Locate the cell with the specified text and output its (x, y) center coordinate. 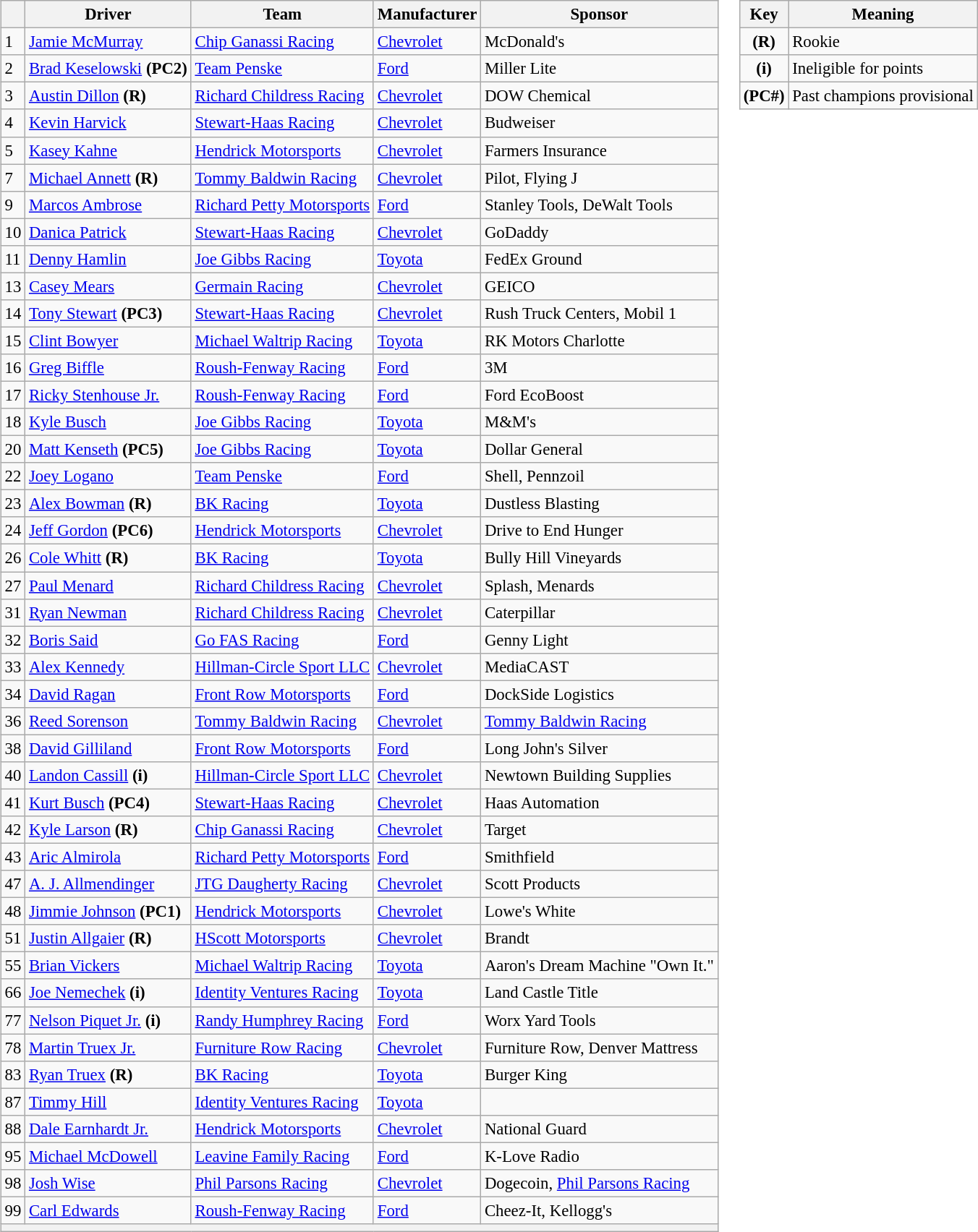
Paul Menard (109, 585)
Brad Keselowski (PC2) (109, 69)
55 (13, 966)
Timmy Hill (109, 1102)
18 (13, 422)
Budweiser (599, 123)
Pilot, Flying J (599, 178)
38 (13, 748)
Rookie (883, 42)
Drive to End Hunger (599, 531)
Jimmie Johnson (PC1) (109, 912)
Casey Mears (109, 286)
4 (13, 123)
16 (13, 368)
Brandt (599, 938)
Meaning (883, 14)
41 (13, 803)
Joey Logano (109, 476)
Land Castle Title (599, 993)
Aaron's Dream Machine "Own It." (599, 966)
5 (13, 150)
Shell, Pennzoil (599, 476)
Ryan Newman (109, 612)
DockSide Logistics (599, 694)
RK Motors Charlotte (599, 341)
Michael Annett (R) (109, 178)
National Guard (599, 1129)
Cole Whitt (R) (109, 558)
GEICO (599, 286)
David Gilliland (109, 748)
Ineligible for points (883, 69)
13 (13, 286)
Joe Nemechek (i) (109, 993)
48 (13, 912)
Kasey Kahne (109, 150)
Aric Almirola (109, 857)
Justin Allgaier (R) (109, 938)
(PC#) (764, 96)
88 (13, 1129)
Miller Lite (599, 69)
Dollar General (599, 450)
Manufacturer (427, 14)
36 (13, 721)
Kevin Harvick (109, 123)
Matt Kenseth (PC5) (109, 450)
A. J. Allmendinger (109, 884)
11 (13, 259)
Marcos Ambrose (109, 205)
Alex Bowman (R) (109, 504)
1 (13, 42)
Ricky Stenhouse Jr. (109, 395)
Driver (109, 14)
K-Love Radio (599, 1156)
24 (13, 531)
Team (282, 14)
Germain Racing (282, 286)
43 (13, 857)
Dogecoin, Phil Parsons Racing (599, 1184)
3 (13, 96)
Tony Stewart (PC3) (109, 314)
Cheez-It, Kellogg's (599, 1210)
Jamie McMurray (109, 42)
Caterpillar (599, 612)
Leavine Family Racing (282, 1156)
Kyle Busch (109, 422)
27 (13, 585)
Danica Patrick (109, 232)
Ford EcoBoost (599, 395)
34 (13, 694)
DOW Chemical (599, 96)
Carl Edwards (109, 1210)
Clint Bowyer (109, 341)
Nelson Piquet Jr. (i) (109, 1020)
Jeff Gordon (PC6) (109, 531)
Lowe's White (599, 912)
Farmers Insurance (599, 150)
M&M's (599, 422)
Randy Humphrey Racing (282, 1020)
Michael McDowell (109, 1156)
87 (13, 1102)
Kyle Larson (R) (109, 830)
Burger King (599, 1074)
Scott Products (599, 884)
99 (13, 1210)
Furniture Row Racing (282, 1048)
78 (13, 1048)
98 (13, 1184)
Landon Cassill (i) (109, 776)
GoDaddy (599, 232)
MediaCAST (599, 667)
Worx Yard Tools (599, 1020)
31 (13, 612)
Dustless Blasting (599, 504)
Austin Dillon (R) (109, 96)
10 (13, 232)
Rush Truck Centers, Mobil 1 (599, 314)
32 (13, 640)
Kurt Busch (PC4) (109, 803)
Genny Light (599, 640)
22 (13, 476)
26 (13, 558)
20 (13, 450)
(R) (764, 42)
Smithfield (599, 857)
Go FAS Racing (282, 640)
Splash, Menards (599, 585)
51 (13, 938)
FedEx Ground (599, 259)
2 (13, 69)
95 (13, 1156)
17 (13, 395)
Josh Wise (109, 1184)
3M (599, 368)
77 (13, 1020)
Denny Hamlin (109, 259)
66 (13, 993)
HScott Motorsports (282, 938)
Phil Parsons Racing (282, 1184)
14 (13, 314)
47 (13, 884)
Martin Truex Jr. (109, 1048)
40 (13, 776)
42 (13, 830)
McDonald's (599, 42)
Sponsor (599, 14)
Dale Earnhardt Jr. (109, 1129)
Greg Biffle (109, 368)
Boris Said (109, 640)
7 (13, 178)
23 (13, 504)
15 (13, 341)
Past champions provisional (883, 96)
Brian Vickers (109, 966)
Stanley Tools, DeWalt Tools (599, 205)
Furniture Row, Denver Mattress (599, 1048)
9 (13, 205)
Haas Automation (599, 803)
Key (764, 14)
JTG Daugherty Racing (282, 884)
Reed Sorenson (109, 721)
33 (13, 667)
Bully Hill Vineyards (599, 558)
Alex Kennedy (109, 667)
(i) (764, 69)
Target (599, 830)
Newtown Building Supplies (599, 776)
Ryan Truex (R) (109, 1074)
David Ragan (109, 694)
Long John's Silver (599, 748)
83 (13, 1074)
